Capture the cell that displays the provided text and extract its [X, Y] central coordinate. 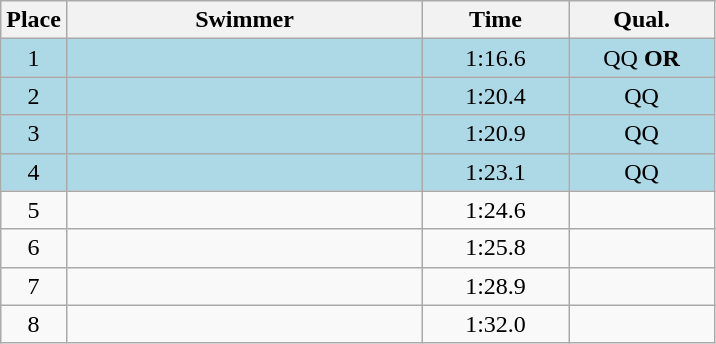
1:25.8 [496, 248]
Time [496, 20]
1:20.4 [496, 96]
Place [34, 20]
QQ OR [642, 58]
1:24.6 [496, 210]
1:28.9 [496, 286]
Qual. [642, 20]
1:16.6 [496, 58]
3 [34, 134]
1:20.9 [496, 134]
6 [34, 248]
2 [34, 96]
5 [34, 210]
8 [34, 324]
Swimmer [244, 20]
1:32.0 [496, 324]
1:23.1 [496, 172]
7 [34, 286]
4 [34, 172]
1 [34, 58]
